Detect which cell encompasses the target text, then output its (X, Y) center coordinate. 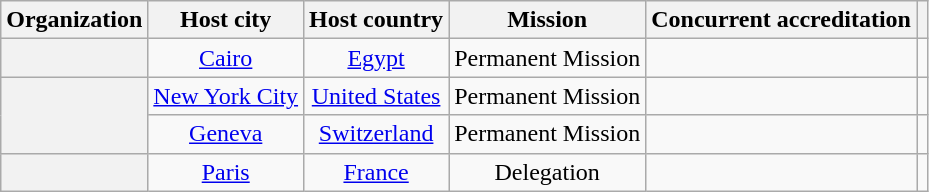
Egypt (376, 58)
Switzerland (376, 134)
Mission (548, 20)
France (376, 172)
Host city (226, 20)
New York City (226, 96)
United States (376, 96)
Host country (376, 20)
Paris (226, 172)
Organization (74, 20)
Delegation (548, 172)
Cairo (226, 58)
Concurrent accreditation (782, 20)
Geneva (226, 134)
